From the cell containing the given text, extract its center point as [x, y] coordinate. 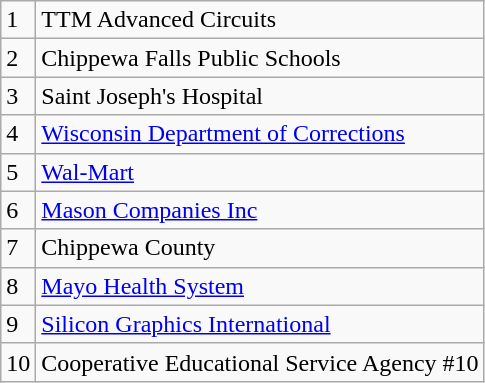
TTM Advanced Circuits [260, 20]
4 [18, 134]
7 [18, 248]
5 [18, 172]
Silicon Graphics International [260, 324]
Chippewa Falls Public Schools [260, 58]
6 [18, 210]
10 [18, 362]
Wal-Mart [260, 172]
1 [18, 20]
3 [18, 96]
Wisconsin Department of Corrections [260, 134]
Chippewa County [260, 248]
Cooperative Educational Service Agency #10 [260, 362]
8 [18, 286]
9 [18, 324]
Mayo Health System [260, 286]
Saint Joseph's Hospital [260, 96]
2 [18, 58]
Mason Companies Inc [260, 210]
